Output the (x, y) coordinate of the center of the cell containing the given text.  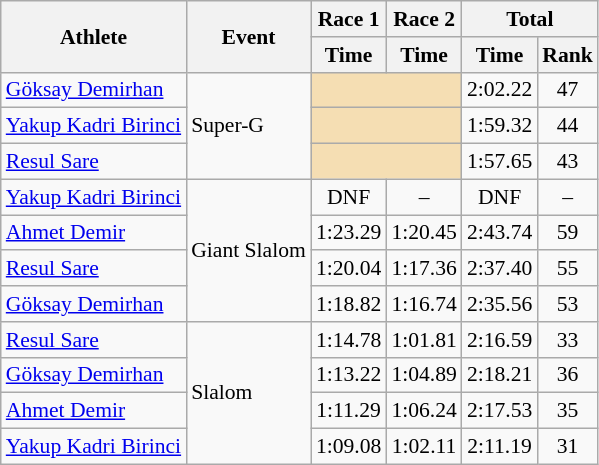
Super-G (248, 126)
2:17.53 (500, 411)
Race 2 (424, 19)
2:35.56 (500, 304)
1:06.24 (424, 411)
33 (568, 340)
Total (530, 19)
55 (568, 269)
1:57.65 (500, 162)
1:14.78 (348, 340)
1:09.08 (348, 447)
1:02.11 (424, 447)
43 (568, 162)
59 (568, 233)
Giant Slalom (248, 250)
Event (248, 36)
1:04.89 (424, 375)
1:20.04 (348, 269)
35 (568, 411)
31 (568, 447)
1:20.45 (424, 233)
1:01.81 (424, 340)
1:17.36 (424, 269)
1:11.29 (348, 411)
1:16.74 (424, 304)
2:18.21 (500, 375)
1:23.29 (348, 233)
1:59.32 (500, 126)
Slalom (248, 393)
1:13.22 (348, 375)
53 (568, 304)
Race 1 (348, 19)
Athlete (94, 36)
2:43.74 (500, 233)
36 (568, 375)
47 (568, 90)
1:18.82 (348, 304)
44 (568, 126)
2:11.19 (500, 447)
Rank (568, 55)
2:16.59 (500, 340)
2:37.40 (500, 269)
2:02.22 (500, 90)
